Locate the cell with the specified text and output its [x, y] center coordinate. 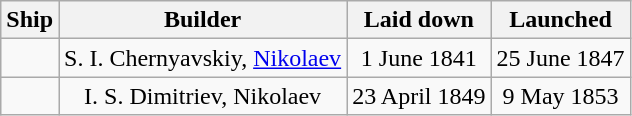
Builder [203, 20]
9 May 1853 [560, 96]
23 April 1849 [419, 96]
I. S. Dimitriev, Nikolaev [203, 96]
Launched [560, 20]
Ship [30, 20]
25 June 1847 [560, 58]
S. I. Chernyavskiy, Nikolaev [203, 58]
1 June 1841 [419, 58]
Laid down [419, 20]
